Locate the cell with the specified text and output its (X, Y) center coordinate. 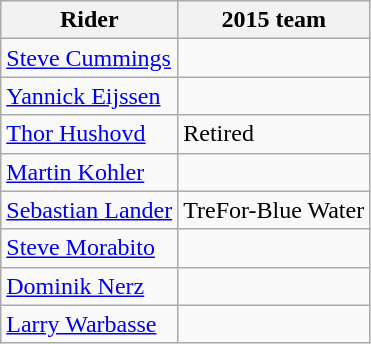
Sebastian Lander (90, 210)
Larry Warbasse (90, 324)
Steve Cummings (90, 58)
2015 team (274, 20)
Steve Morabito (90, 248)
Martin Kohler (90, 172)
TreFor-Blue Water (274, 210)
Rider (90, 20)
Yannick Eijssen (90, 96)
Dominik Nerz (90, 286)
Thor Hushovd (90, 134)
Retired (274, 134)
